Capture the cell that displays the provided text and extract its [X, Y] central coordinate. 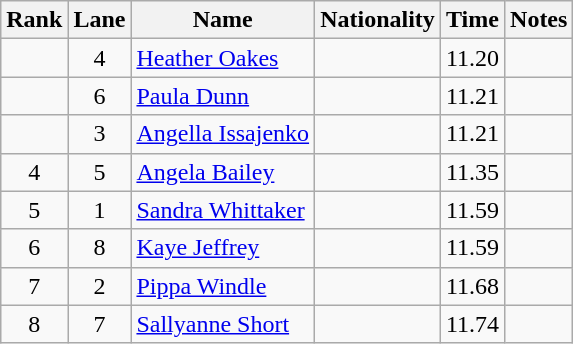
Pippa Windle [223, 286]
Nationality [378, 20]
Kaye Jeffrey [223, 248]
11.20 [472, 58]
11.68 [472, 286]
11.35 [472, 172]
2 [100, 286]
Time [472, 20]
1 [100, 210]
Sandra Whittaker [223, 210]
Rank [34, 20]
Sallyanne Short [223, 324]
Angella Issajenko [223, 134]
Notes [539, 20]
Heather Oakes [223, 58]
3 [100, 134]
11.74 [472, 324]
Lane [100, 20]
Paula Dunn [223, 96]
Angela Bailey [223, 172]
Name [223, 20]
